Output the (x, y) coordinate of the center of the cell containing the given text.  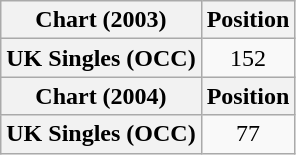
Chart (2004) (101, 96)
Chart (2003) (101, 20)
152 (248, 58)
77 (248, 134)
